Scan for the cell matching the given text and deliver its (x, y) coordinate at center. 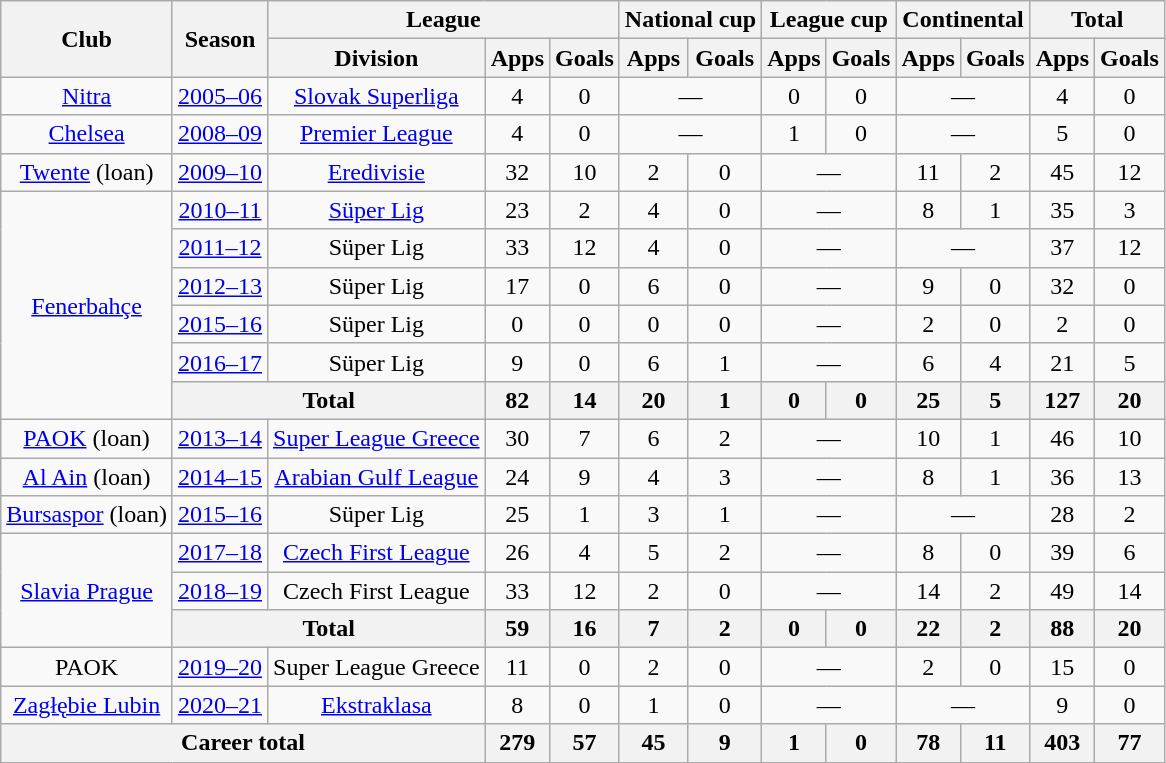
77 (1130, 743)
Slavia Prague (87, 591)
279 (517, 743)
Club (87, 39)
Bursaspor (loan) (87, 515)
2012–13 (220, 286)
2008–09 (220, 134)
88 (1062, 629)
2019–20 (220, 667)
Nitra (87, 96)
League (444, 20)
36 (1062, 477)
26 (517, 553)
Season (220, 39)
22 (928, 629)
49 (1062, 591)
Continental (963, 20)
Zagłębie Lubin (87, 705)
16 (585, 629)
Ekstraklasa (377, 705)
2013–14 (220, 438)
403 (1062, 743)
28 (1062, 515)
23 (517, 210)
Chelsea (87, 134)
2014–15 (220, 477)
Slovak Superliga (377, 96)
Career total (243, 743)
127 (1062, 400)
82 (517, 400)
39 (1062, 553)
PAOK (87, 667)
National cup (690, 20)
46 (1062, 438)
Eredivisie (377, 172)
2017–18 (220, 553)
37 (1062, 248)
2018–19 (220, 591)
2005–06 (220, 96)
Premier League (377, 134)
59 (517, 629)
35 (1062, 210)
13 (1130, 477)
Al Ain (loan) (87, 477)
17 (517, 286)
30 (517, 438)
24 (517, 477)
2010–11 (220, 210)
League cup (829, 20)
Arabian Gulf League (377, 477)
2011–12 (220, 248)
Fenerbahçe (87, 305)
2020–21 (220, 705)
2016–17 (220, 362)
2009–10 (220, 172)
57 (585, 743)
21 (1062, 362)
Division (377, 58)
78 (928, 743)
15 (1062, 667)
Twente (loan) (87, 172)
PAOK (loan) (87, 438)
